Capture the cell that displays the provided text and extract its [x, y] central coordinate. 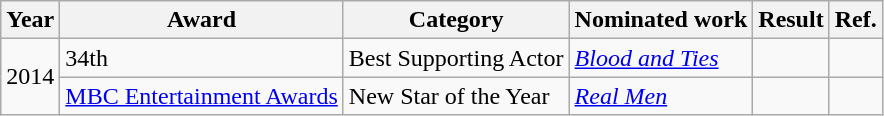
34th [202, 58]
Category [456, 20]
Ref. [856, 20]
Year [30, 20]
Result [791, 20]
Nominated work [661, 20]
Real Men [661, 96]
Award [202, 20]
Best Supporting Actor [456, 58]
Blood and Ties [661, 58]
MBC Entertainment Awards [202, 96]
2014 [30, 77]
New Star of the Year [456, 96]
